Pinpoint the cell where the given text exists, returning its (x, y) midpoint coordinate. 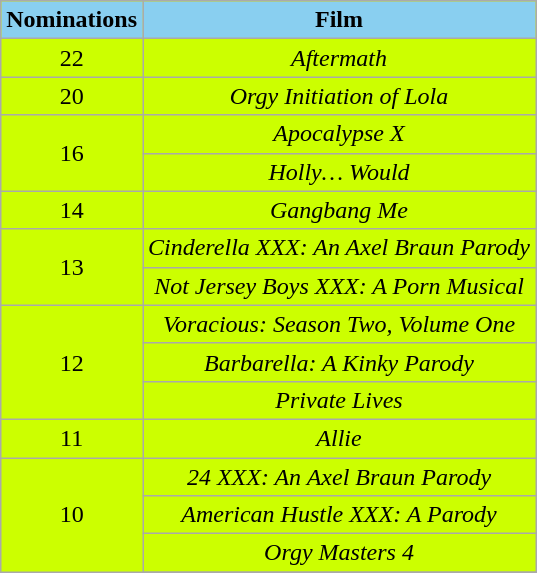
22 (72, 58)
Not Jersey Boys XXX: A Porn Musical (338, 286)
11 (72, 438)
13 (72, 267)
10 (72, 515)
Holly… Would (338, 172)
Private Lives (338, 400)
Orgy Masters 4 (338, 553)
Allie (338, 438)
Orgy Initiation of Lola (338, 96)
Film (338, 20)
Gangbang Me (338, 210)
16 (72, 153)
12 (72, 362)
14 (72, 210)
Apocalypse X (338, 134)
Nominations (72, 20)
20 (72, 96)
Aftermath (338, 58)
Voracious: Season Two, Volume One (338, 324)
American Hustle XXX: A Parody (338, 515)
Barbarella: A Kinky Parody (338, 362)
Cinderella XXX: An Axel Braun Parody (338, 248)
24 XXX: An Axel Braun Parody (338, 477)
